For the text-containing cell, return its midpoint in (x, y) coordinate format. 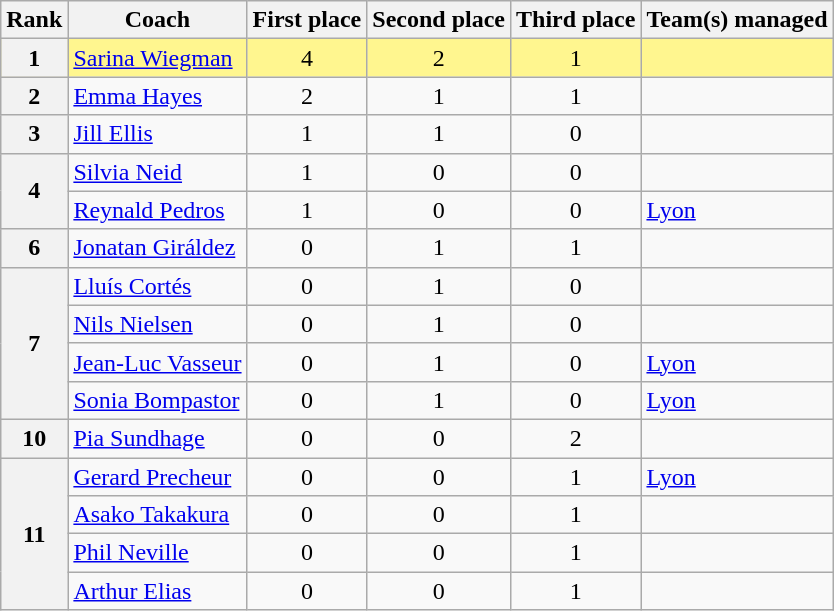
First place (307, 20)
Lluís Cortés (158, 286)
10 (34, 438)
Jill Ellis (158, 134)
Pia Sundhage (158, 438)
Rank (34, 20)
Reynald Pedros (158, 210)
Team(s) managed (737, 20)
Third place (576, 20)
Asako Takakura (158, 515)
Sarina Wiegman (158, 58)
Sonia Bompastor (158, 400)
Nils Nielsen (158, 324)
11 (34, 534)
Coach (158, 20)
Gerard Precheur (158, 477)
3 (34, 134)
7 (34, 343)
Phil Neville (158, 553)
Jean-Luc Vasseur (158, 362)
Arthur Elias (158, 591)
Second place (439, 20)
6 (34, 248)
Emma Hayes (158, 96)
Jonatan Giráldez (158, 248)
Silvia Neid (158, 172)
